Scan for the cell matching the given text and deliver its (x, y) coordinate at center. 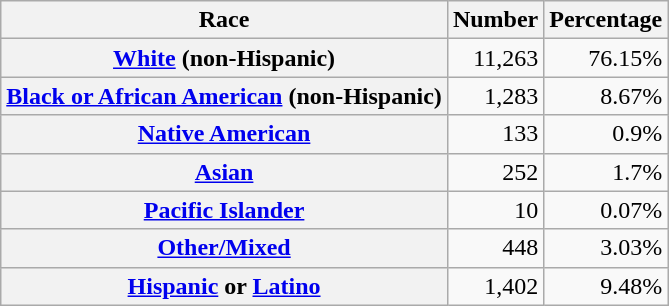
8.67% (606, 96)
11,263 (495, 58)
0.9% (606, 134)
252 (495, 172)
Pacific Islander (224, 210)
9.48% (606, 286)
448 (495, 248)
1,402 (495, 286)
Number (495, 20)
Other/Mixed (224, 248)
3.03% (606, 248)
1,283 (495, 96)
133 (495, 134)
Race (224, 20)
White (non-Hispanic) (224, 58)
Asian (224, 172)
0.07% (606, 210)
Percentage (606, 20)
76.15% (606, 58)
10 (495, 210)
Black or African American (non-Hispanic) (224, 96)
Native American (224, 134)
Hispanic or Latino (224, 286)
1.7% (606, 172)
